Capture the cell that displays the provided text and extract its [X, Y] central coordinate. 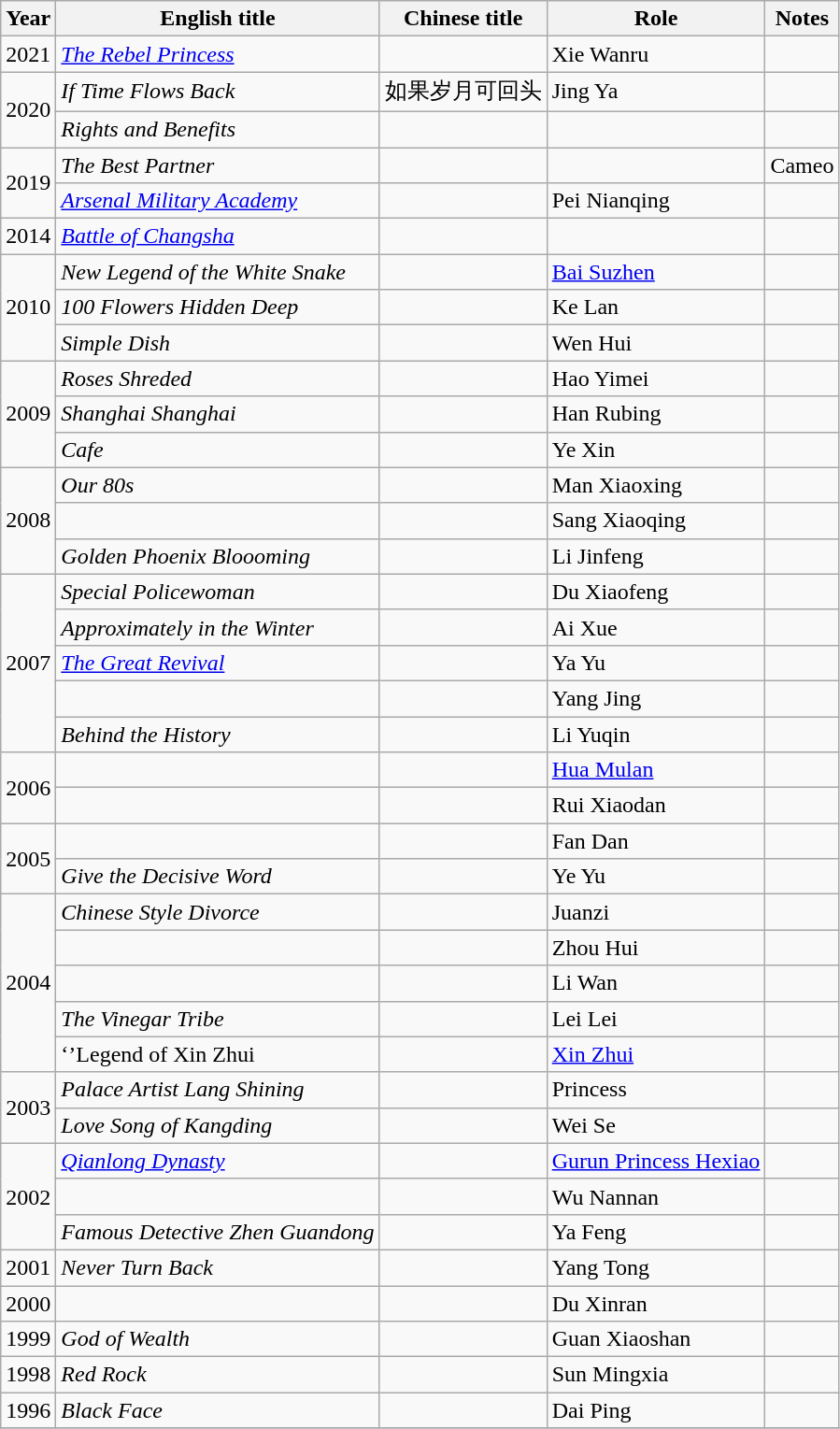
2010 [28, 307]
Chinese title [463, 19]
Approximately in the Winter [218, 627]
Simple Dish [218, 343]
Man Xiaoxing [656, 485]
If Time Flows Back [218, 92]
Palace Artist Lang Shining [218, 1090]
Battle of Changsha [218, 236]
Gurun Princess Hexiao [656, 1161]
2008 [28, 521]
Chinese Style Divorce [218, 912]
如果岁月可回头 [463, 92]
Lei Lei [656, 1019]
Ye Yu [656, 877]
Special Policewoman [218, 592]
2019 [28, 183]
Ya Yu [656, 663]
The Great Revival [218, 663]
100 Flowers Hidden Deep [218, 307]
Qianlong Dynasty [218, 1161]
Du Xiaofeng [656, 592]
Ai Xue [656, 627]
Ye Xin [656, 450]
Wu Nannan [656, 1196]
2002 [28, 1196]
Roses Shreded [218, 379]
Golden Phoenix Bloooming [218, 556]
Ke Lan [656, 307]
Guan Xiaoshan [656, 1339]
The Best Partner [218, 165]
Bai Suzhen [656, 272]
Hua Mulan [656, 770]
2001 [28, 1267]
2004 [28, 983]
Li Jinfeng [656, 556]
Xie Wanru [656, 54]
Hao Yimei [656, 379]
Yang Jing [656, 698]
Black Face [218, 1410]
Our 80s [218, 485]
Never Turn Back [218, 1267]
Sang Xiaoqing [656, 521]
Cameo [802, 165]
Fan Dan [656, 841]
Notes [802, 19]
Shanghai Shanghai [218, 414]
The Rebel Princess [218, 54]
Year [28, 19]
Du Xinran [656, 1304]
Cafe [218, 450]
Give the Decisive Word [218, 877]
Li Wan [656, 983]
Arsenal Military Academy [218, 201]
Pei Nianqing [656, 201]
2005 [28, 859]
God of Wealth [218, 1339]
2003 [28, 1107]
Han Rubing [656, 414]
New Legend of the White Snake [218, 272]
2007 [28, 663]
2009 [28, 414]
1996 [28, 1410]
Love Song of Kangding [218, 1125]
‘’Legend of Xin Zhui [218, 1054]
Famous Detective Zhen Guandong [218, 1232]
Xin Zhui [656, 1054]
1998 [28, 1375]
Zhou Hui [656, 948]
Wei Se [656, 1125]
Juanzi [656, 912]
Role [656, 19]
Wen Hui [656, 343]
Yang Tong [656, 1267]
Behind the History [218, 734]
2020 [28, 110]
Princess [656, 1090]
Ya Feng [656, 1232]
2000 [28, 1304]
1999 [28, 1339]
Li Yuqin [656, 734]
2006 [28, 788]
Red Rock [218, 1375]
Rights and Benefits [218, 129]
Dai Ping [656, 1410]
Sun Mingxia [656, 1375]
2014 [28, 236]
English title [218, 19]
2021 [28, 54]
The Vinegar Tribe [218, 1019]
Jing Ya [656, 92]
Rui Xiaodan [656, 806]
